Return [x, y] of the center of cell containing provided text 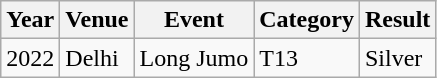
Result [397, 20]
T13 [307, 58]
Category [307, 20]
Silver [397, 58]
Year [30, 20]
Event [194, 20]
Long Jumo [194, 58]
2022 [30, 58]
Delhi [97, 58]
Venue [97, 20]
